For the text-containing cell, return its midpoint in [x, y] coordinate format. 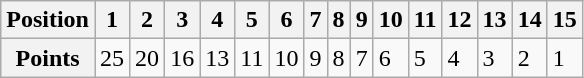
25 [112, 58]
12 [460, 20]
15 [564, 20]
20 [148, 58]
16 [182, 58]
14 [530, 20]
Position [48, 20]
Points [48, 58]
